Locate the cell with the specified text and output its [x, y] center coordinate. 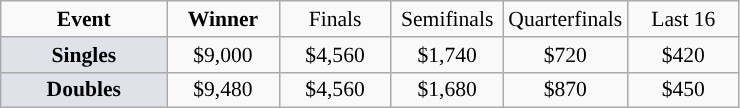
$1,740 [447, 55]
Doubles [84, 90]
$720 [565, 55]
$9,480 [223, 90]
$450 [683, 90]
Semifinals [447, 19]
Event [84, 19]
Last 16 [683, 19]
$1,680 [447, 90]
Singles [84, 55]
Winner [223, 19]
$9,000 [223, 55]
Finals [335, 19]
$870 [565, 90]
Quarterfinals [565, 19]
$420 [683, 55]
